Extract the (x, y) coordinate from the center of the cell holding the provided text.  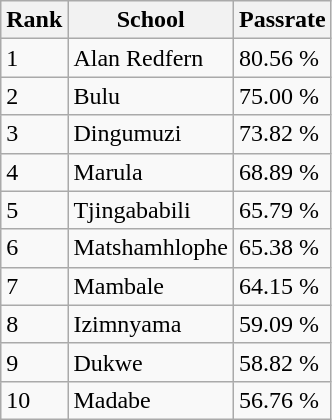
Dukwe (151, 362)
Passrate (283, 20)
Rank (34, 20)
65.38 % (283, 248)
Mambale (151, 286)
Madabe (151, 400)
4 (34, 172)
65.79 % (283, 210)
8 (34, 324)
64.15 % (283, 286)
58.82 % (283, 362)
56.76 % (283, 400)
5 (34, 210)
75.00 % (283, 96)
Marula (151, 172)
3 (34, 134)
7 (34, 286)
Tjingababili (151, 210)
10 (34, 400)
Dingumuzi (151, 134)
80.56 % (283, 58)
Matshamhlophe (151, 248)
59.09 % (283, 324)
Izimnyama (151, 324)
9 (34, 362)
Alan Redfern (151, 58)
73.82 % (283, 134)
1 (34, 58)
68.89 % (283, 172)
Bulu (151, 96)
6 (34, 248)
School (151, 20)
2 (34, 96)
